From the cell containing the given text, extract its center point as [x, y] coordinate. 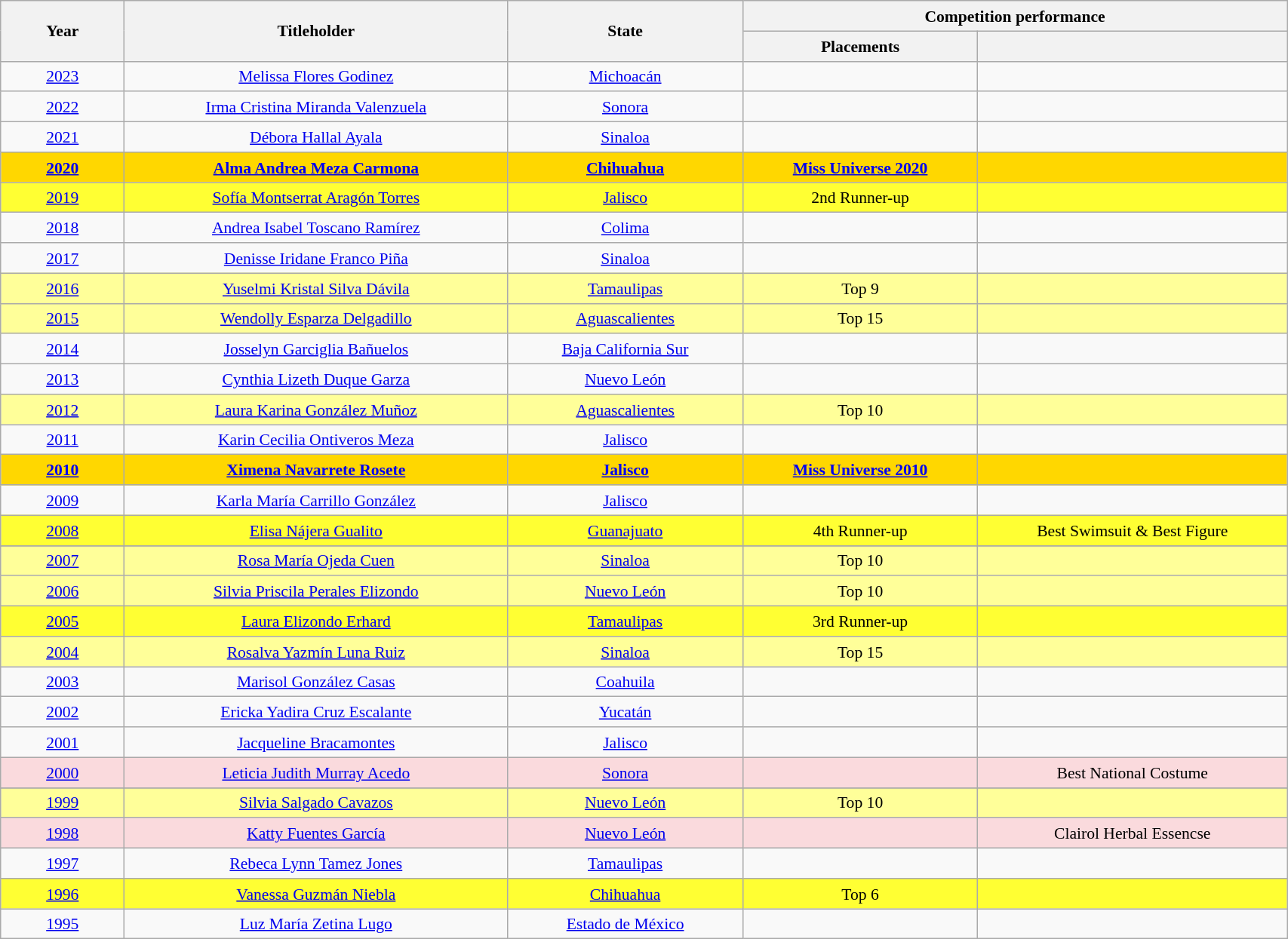
Year [63, 31]
Titleholder [316, 31]
Laura Elizondo Erhard [316, 621]
Melissa Flores Godinez [316, 76]
2021 [63, 137]
State [625, 31]
2007 [63, 560]
Katty Fuentes García [316, 833]
1999 [63, 802]
Ericka Yadira Cruz Escalante [316, 712]
2000 [63, 772]
2022 [63, 107]
4th Runner-up [860, 530]
1997 [63, 864]
Rosalva Yazmín Luna Ruiz [316, 652]
2017 [63, 258]
Top 9 [860, 288]
2nd Runner-up [860, 198]
2011 [63, 440]
Denisse Iridane Franco Piña [316, 258]
2005 [63, 621]
Placements [860, 46]
3rd Runner-up [860, 621]
Vanessa Guzmán Niebla [316, 894]
Andrea Isabel Toscano Ramírez [316, 228]
2012 [63, 410]
2006 [63, 591]
1998 [63, 833]
Karin Cecilia Ontiveros Meza [316, 440]
Top 6 [860, 894]
Luz María Zetina Lugo [316, 924]
Sofía Montserrat Aragón Torres [316, 198]
2008 [63, 530]
Silvia Priscila Perales Elizondo [316, 591]
Yucatán [625, 712]
Estado de México [625, 924]
2004 [63, 652]
Jacqueline Bracamontes [316, 742]
Guanajuato [625, 530]
2009 [63, 500]
Débora Hallal Ayala [316, 137]
Coahuila [625, 682]
2001 [63, 742]
Baja California Sur [625, 349]
Josselyn Garciglia Bañuelos [316, 349]
Irma Cristina Miranda Valenzuela [316, 107]
1995 [63, 924]
2018 [63, 228]
2003 [63, 682]
Colima [625, 228]
Michoacán [625, 76]
Silvia Salgado Cavazos [316, 802]
Rosa María Ojeda Cuen [316, 560]
Yuselmi Kristal Silva Dávila [316, 288]
Cynthia Lizeth Duque Garza [316, 379]
Laura Karina González Muñoz [316, 410]
2019 [63, 198]
2023 [63, 76]
Alma Andrea Meza Carmona [316, 167]
Miss Universe 2010 [860, 470]
Ximena Navarrete Rosete [316, 470]
Wendolly Esparza Delgadillo [316, 318]
2014 [63, 349]
Competition performance [1014, 16]
1996 [63, 894]
2002 [63, 712]
2010 [63, 470]
2013 [63, 379]
Marisol González Casas [316, 682]
Clairol Herbal Essencse [1133, 833]
Elisa Nájera Gualito [316, 530]
Karla María Carrillo González [316, 500]
2020 [63, 167]
2015 [63, 318]
2016 [63, 288]
Best National Costume [1133, 772]
Rebeca Lynn Tamez Jones [316, 864]
Leticia Judith Murray Acedo [316, 772]
Miss Universe 2020 [860, 167]
Best Swimsuit & Best Figure [1133, 530]
